Provide the [X, Y] coordinate of the cell's center where the given text is located.  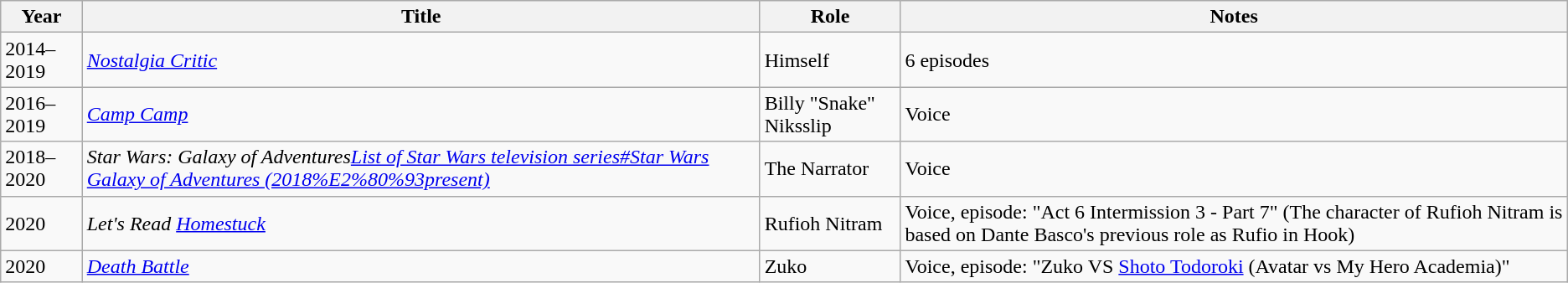
Title [420, 17]
Star Wars: Galaxy of AdventuresList of Star Wars television series#Star Wars Galaxy of Adventures (2018%E2%80%93present) [420, 169]
Let's Read Homestuck [420, 223]
Notes [1234, 17]
Death Battle [420, 266]
Himself [830, 60]
2014–2019 [42, 60]
6 episodes [1234, 60]
2016–2019 [42, 114]
Voice, episode: "Zuko VS Shoto Todoroki (Avatar vs My Hero Academia)" [1234, 266]
Camp Camp [420, 114]
Year [42, 17]
Rufioh Nitram [830, 223]
The Narrator [830, 169]
Role [830, 17]
Billy "Snake" Niksslip [830, 114]
Voice, episode: "Act 6 Intermission 3 - Part 7" (The character of Rufioh Nitram is based on Dante Basco's previous role as Rufio in Hook) [1234, 223]
2018–2020 [42, 169]
Nostalgia Critic [420, 60]
Zuko [830, 266]
